For the text-containing cell, return its midpoint in [x, y] coordinate format. 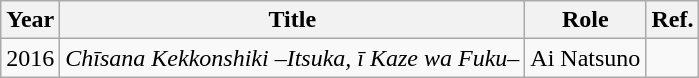
Chīsana Kekkonshiki –Itsuka, ī Kaze wa Fuku– [292, 58]
Title [292, 20]
Ref. [672, 20]
Ai Natsuno [586, 58]
Year [30, 20]
Role [586, 20]
2016 [30, 58]
